Provide the [X, Y] coordinate of the cell's center where the given text is located.  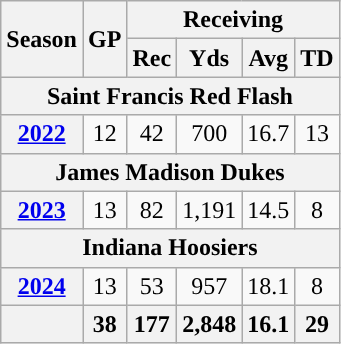
Indiana Hoosiers [170, 248]
16.7 [268, 134]
177 [152, 324]
82 [152, 210]
Rec [152, 58]
Saint Francis Red Flash [170, 96]
Receiving [233, 20]
2023 [42, 210]
James Madison Dukes [170, 172]
12 [104, 134]
Avg [268, 58]
957 [210, 286]
38 [104, 324]
53 [152, 286]
18.1 [268, 286]
2022 [42, 134]
2024 [42, 286]
42 [152, 134]
16.1 [268, 324]
1,191 [210, 210]
14.5 [268, 210]
29 [317, 324]
Yds [210, 58]
Season [42, 39]
GP [104, 39]
TD [317, 58]
2,848 [210, 324]
700 [210, 134]
